Provide the [x, y] coordinate of the cell's center where the given text is located.  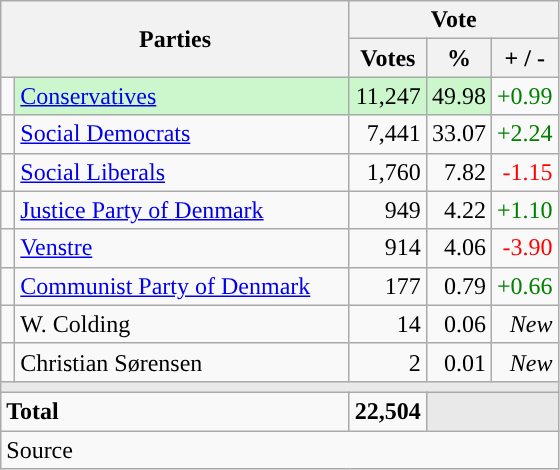
-3.90 [524, 248]
Social Liberals [182, 172]
Source [280, 449]
0.06 [458, 324]
+0.99 [524, 96]
177 [388, 286]
Total [176, 411]
4.22 [458, 210]
22,504 [388, 411]
+1.10 [524, 210]
Votes [388, 58]
914 [388, 248]
Vote [454, 20]
% [458, 58]
1,760 [388, 172]
W. Colding [182, 324]
+ / - [524, 58]
7,441 [388, 134]
11,247 [388, 96]
Conservatives [182, 96]
Venstre [182, 248]
7.82 [458, 172]
Christian Sørensen [182, 362]
Parties [176, 39]
2 [388, 362]
-1.15 [524, 172]
Communist Party of Denmark [182, 286]
+0.66 [524, 286]
Social Democrats [182, 134]
0.79 [458, 286]
Justice Party of Denmark [182, 210]
0.01 [458, 362]
+2.24 [524, 134]
49.98 [458, 96]
4.06 [458, 248]
33.07 [458, 134]
949 [388, 210]
14 [388, 324]
